Capture the cell that displays the provided text and extract its [x, y] central coordinate. 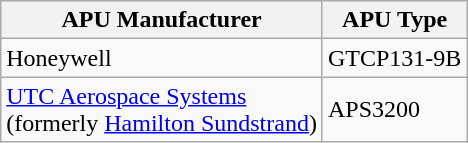
UTC Aerospace Systems(formerly Hamilton Sundstrand) [162, 110]
APU Type [394, 20]
Honeywell [162, 58]
APU Manufacturer [162, 20]
GTCP131-9B [394, 58]
APS3200 [394, 110]
